Provide the [X, Y] coordinate of the cell's center where the given text is located.  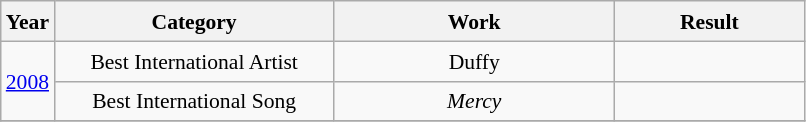
Mercy [474, 101]
Category [194, 21]
Best International Artist [194, 61]
2008 [28, 81]
Work [474, 21]
Year [28, 21]
Best International Song [194, 101]
Duffy [474, 61]
Result [709, 21]
